Return [x, y] of the center of cell containing provided text 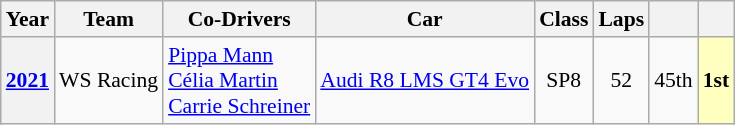
Car [424, 19]
Year [28, 19]
Audi R8 LMS GT4 Evo [424, 80]
Pippa Mann Célia Martin Carrie Schreiner [239, 80]
WS Racing [108, 80]
2021 [28, 80]
52 [621, 80]
45th [674, 80]
SP8 [564, 80]
Laps [621, 19]
1st [716, 80]
Co-Drivers [239, 19]
Team [108, 19]
Class [564, 19]
